Search for the cell housing the specified text and yield its [X, Y] center coordinate. 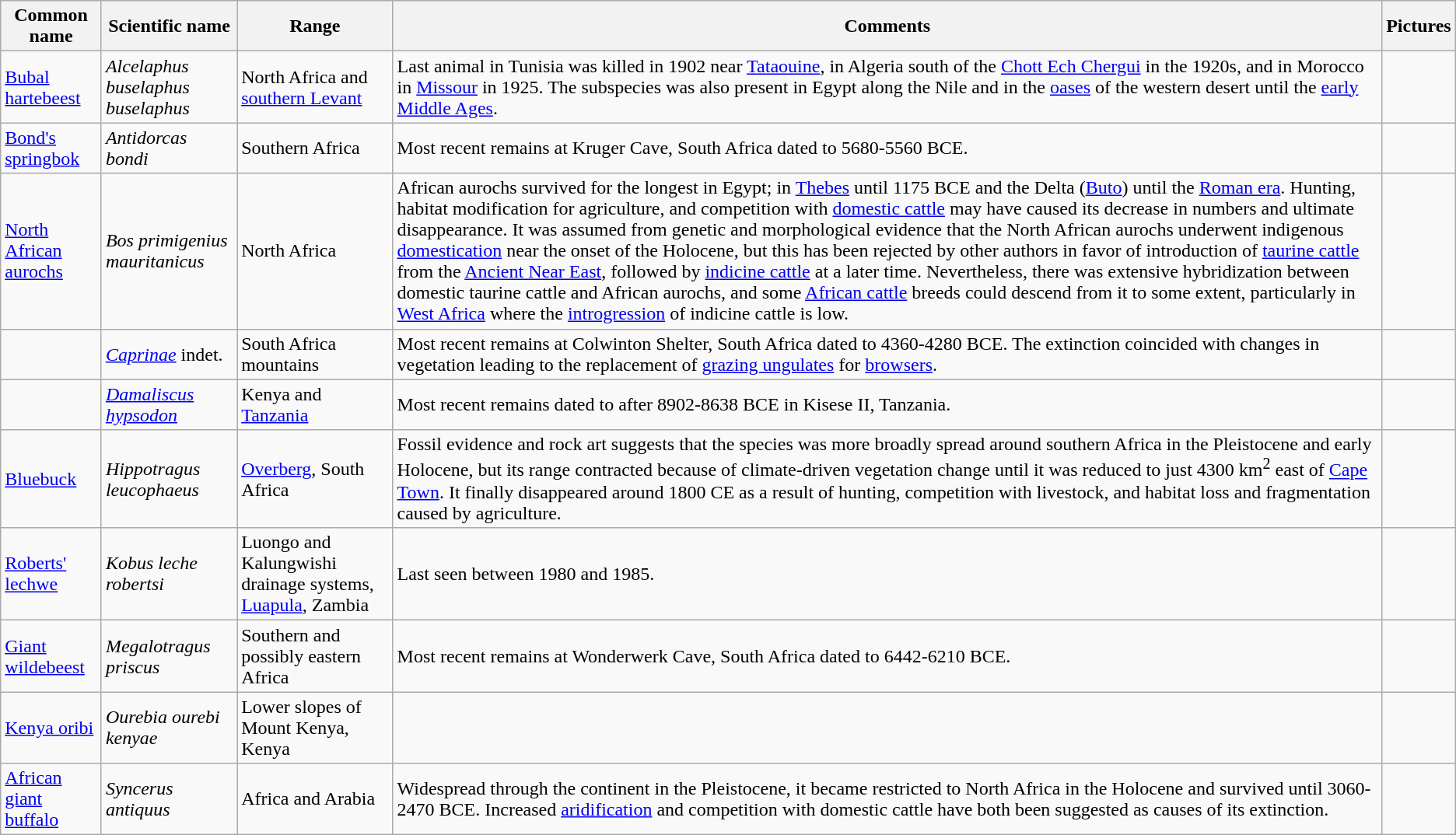
Last seen between 1980 and 1985. [887, 574]
North Africa [315, 251]
North African aurochs [51, 251]
Africa and Arabia [315, 799]
Southern Africa [315, 148]
Most recent remains dated to after 8902-8638 BCE in Kisese II, Tanzania. [887, 404]
Megalotragus priscus [169, 656]
South Africa mountains [315, 355]
Bond's springbok [51, 148]
Common name [51, 26]
Bos primigenius mauritanicus [169, 251]
Southern and possibly eastern Africa [315, 656]
Range [315, 26]
North Africa and southern Levant [315, 87]
Bluebuck [51, 479]
Damaliscus hypsodon [169, 404]
Lower slopes of Mount Kenya, Kenya [315, 728]
Alcelaphus buselaphus buselaphus [169, 87]
Hippotragus leucophaeus [169, 479]
Giant wildebeest [51, 656]
Most recent remains at Wonderwerk Cave, South Africa dated to 6442-6210 BCE. [887, 656]
Syncerus antiquus [169, 799]
Kenya oribi [51, 728]
Roberts' lechwe [51, 574]
Bubal hartebeest [51, 87]
Caprinae indet. [169, 355]
African giant buffalo [51, 799]
Scientific name [169, 26]
Ourebia ourebi kenyae [169, 728]
Overberg, South Africa [315, 479]
Antidorcas bondi [169, 148]
Kobus leche robertsi [169, 574]
Luongo and Kalungwishi drainage systems, Luapula, Zambia [315, 574]
Pictures [1419, 26]
Comments [887, 26]
Kenya and Tanzania [315, 404]
Most recent remains at Kruger Cave, South Africa dated to 5680-5560 BCE. [887, 148]
